From the cell containing the given text, extract its center point as [X, Y] coordinate. 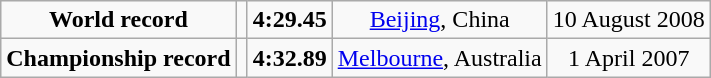
10 August 2008 [628, 20]
4:32.89 [290, 58]
Beijing, China [440, 20]
1 April 2007 [628, 58]
World record [118, 20]
4:29.45 [290, 20]
Melbourne, Australia [440, 58]
Championship record [118, 58]
